Provide the (x, y) coordinate of the cell's center where the given text is located.  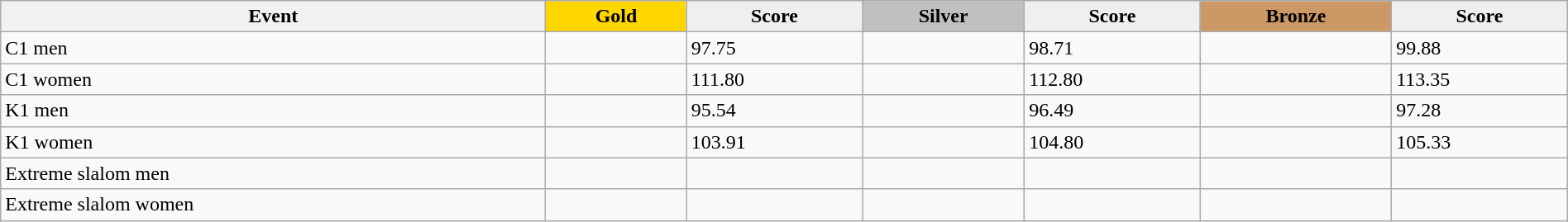
111.80 (774, 79)
K1 women (273, 142)
105.33 (1480, 142)
Extreme slalom men (273, 173)
97.75 (774, 48)
Bronze (1296, 17)
C1 men (273, 48)
Event (273, 17)
104.80 (1113, 142)
Extreme slalom women (273, 205)
K1 men (273, 111)
99.88 (1480, 48)
113.35 (1480, 79)
112.80 (1113, 79)
98.71 (1113, 48)
Silver (944, 17)
95.54 (774, 111)
96.49 (1113, 111)
97.28 (1480, 111)
C1 women (273, 79)
Gold (616, 17)
103.91 (774, 142)
